Detect which cell encompasses the target text, then output its [x, y] center coordinate. 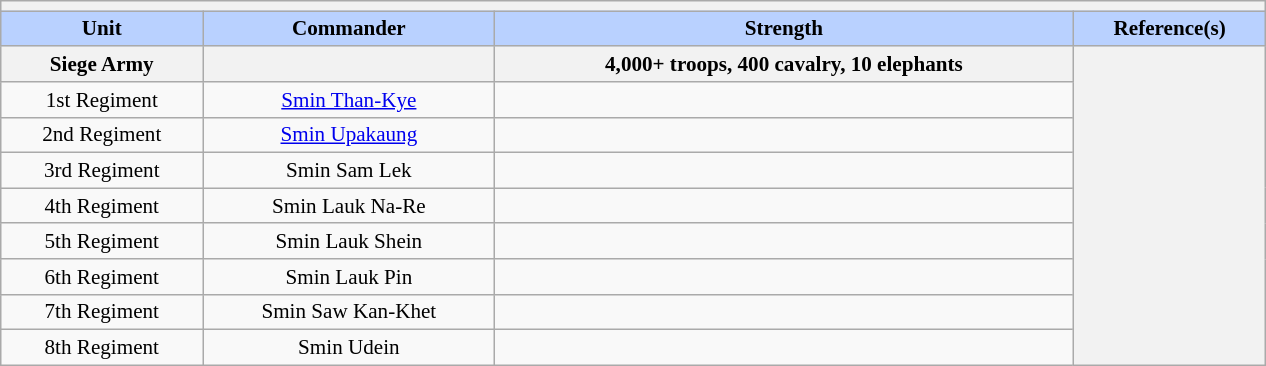
1st Regiment [102, 100]
Smin Upakaung [348, 134]
4th Regiment [102, 206]
3rd Regiment [102, 170]
Smin Saw Kan-Khet [348, 312]
Reference(s) [1169, 28]
2nd Regiment [102, 134]
7th Regiment [102, 312]
Smin Lauk Shein [348, 240]
Smin Lauk Pin [348, 276]
Smin Udein [348, 348]
Commander [348, 28]
Smin Lauk Na-Re [348, 206]
5th Regiment [102, 240]
Smin Sam Lek [348, 170]
Smin Than-Kye [348, 100]
Strength [784, 28]
6th Regiment [102, 276]
Unit [102, 28]
Siege Army [102, 64]
8th Regiment [102, 348]
4,000+ troops, 400 cavalry, 10 elephants [784, 64]
